For the text-containing cell, return its midpoint in [x, y] coordinate format. 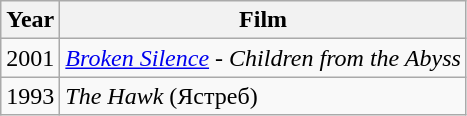
Year [30, 20]
1993 [30, 96]
The Hawk (Ястреб) [264, 96]
Broken Silence - Children from the Abyss [264, 58]
Film [264, 20]
2001 [30, 58]
